Determine the [X, Y] coordinate at the center of the cell enclosing the given text.  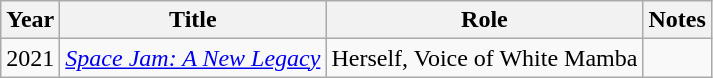
Herself, Voice of White Mamba [484, 58]
2021 [30, 58]
Space Jam: A New Legacy [193, 58]
Role [484, 20]
Notes [677, 20]
Year [30, 20]
Title [193, 20]
